Capture the cell that displays the provided text and extract its (X, Y) central coordinate. 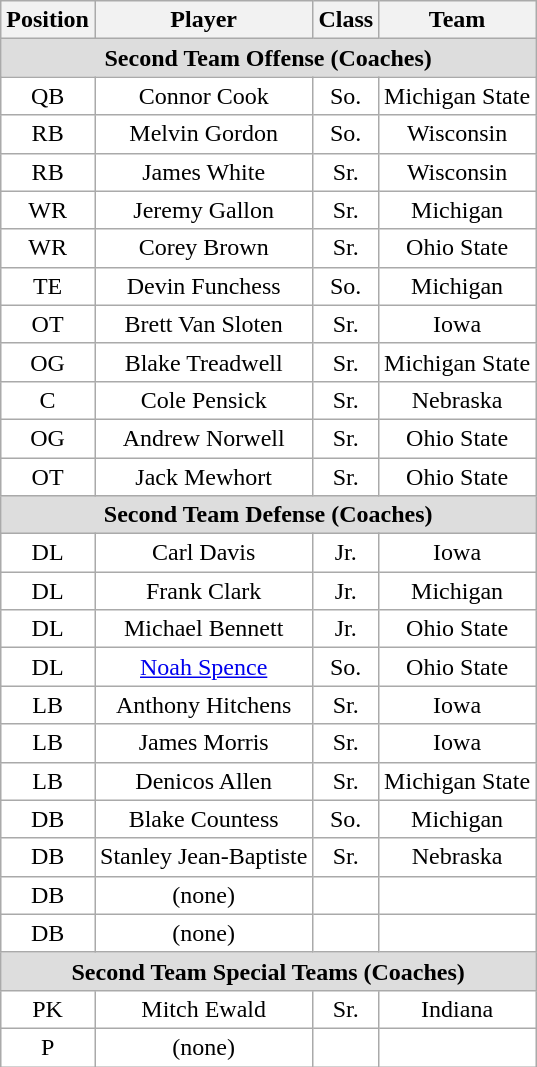
Mitch Ewald (203, 1009)
Indiana (458, 1009)
Michael Bennett (203, 629)
Stanley Jean-Baptiste (203, 857)
TE (48, 286)
Anthony Hitchens (203, 705)
Cole Pensick (203, 400)
Denicos Allen (203, 781)
Second Team Special Teams (Coaches) (268, 971)
Brett Van Sloten (203, 324)
Connor Cook (203, 96)
James White (203, 172)
Melvin Gordon (203, 134)
C (48, 400)
Position (48, 20)
Jeremy Gallon (203, 210)
Noah Spence (203, 667)
Blake Countess (203, 819)
P (48, 1047)
James Morris (203, 743)
Blake Treadwell (203, 362)
Player (203, 20)
Carl Davis (203, 553)
QB (48, 96)
Andrew Norwell (203, 438)
Second Team Offense (Coaches) (268, 58)
PK (48, 1009)
Jack Mewhort (203, 477)
Class (346, 20)
Frank Clark (203, 591)
Devin Funchess (203, 286)
Second Team Defense (Coaches) (268, 515)
Corey Brown (203, 248)
Team (458, 20)
